Locate the cell with the specified text and output its [x, y] center coordinate. 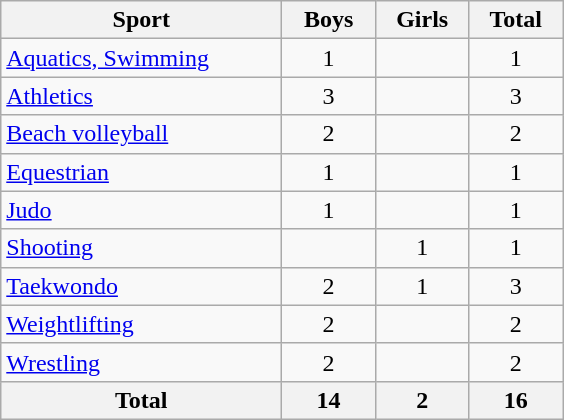
Weightlifting [142, 324]
Taekwondo [142, 286]
Shooting [142, 248]
Athletics [142, 96]
Boys [329, 20]
Sport [142, 20]
Aquatics, Swimming [142, 58]
Beach volleyball [142, 134]
16 [516, 400]
Judo [142, 210]
14 [329, 400]
Wrestling [142, 362]
Girls [422, 20]
Equestrian [142, 172]
